Pinpoint the cell where the given text exists, returning its [x, y] midpoint coordinate. 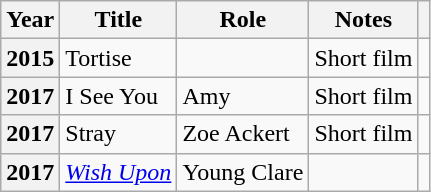
Young Clare [243, 172]
Role [243, 20]
Year [30, 20]
Notes [364, 20]
Wish Upon [118, 172]
Zoe Ackert [243, 134]
Stray [118, 134]
2015 [30, 58]
Tortise [118, 58]
Amy [243, 96]
I See You [118, 96]
Title [118, 20]
